Detect which cell encompasses the target text, then output its (X, Y) center coordinate. 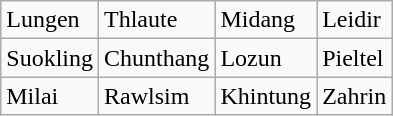
Lungen (50, 20)
Milai (50, 96)
Chunthang (157, 58)
Suokling (50, 58)
Zahrin (354, 96)
Midang (266, 20)
Khintung (266, 96)
Pieltel (354, 58)
Rawlsim (157, 96)
Thlaute (157, 20)
Lozun (266, 58)
Leidir (354, 20)
